From the cell containing the given text, extract its center point as [X, Y] coordinate. 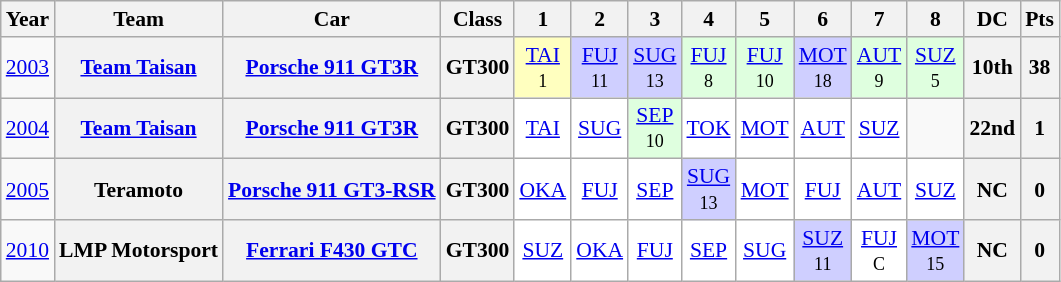
8 [935, 19]
FUJC [879, 250]
TAI1 [542, 68]
2 [600, 19]
SUZ11 [823, 250]
Pts [1040, 19]
SUZ5 [935, 68]
LMP Motorsport [138, 250]
Year [28, 19]
2005 [28, 190]
Porsche 911 GT3-RSR [332, 190]
FUJ11 [600, 68]
SEP10 [654, 128]
10th [992, 68]
TOK [708, 128]
Teramoto [138, 190]
MOT15 [935, 250]
38 [1040, 68]
Ferrari F430 GTC [332, 250]
2003 [28, 68]
7 [879, 19]
Team [138, 19]
FUJ10 [765, 68]
FUJ8 [708, 68]
TAI [542, 128]
4 [708, 19]
DC [992, 19]
3 [654, 19]
MOT18 [823, 68]
6 [823, 19]
AUT9 [879, 68]
2010 [28, 250]
5 [765, 19]
22nd [992, 128]
2004 [28, 128]
Class [478, 19]
Car [332, 19]
